Search for the cell housing the specified text and yield its [x, y] center coordinate. 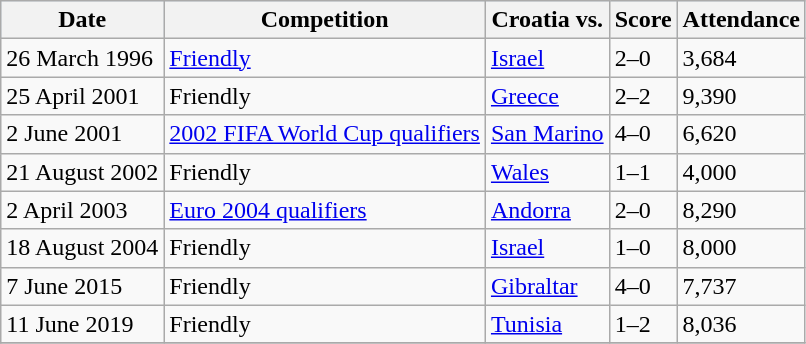
1–1 [643, 172]
2 June 2001 [82, 134]
2 April 2003 [82, 210]
1–0 [643, 248]
7,737 [741, 286]
9,390 [741, 96]
2–2 [643, 96]
Attendance [741, 20]
11 June 2019 [82, 324]
Date [82, 20]
6,620 [741, 134]
7 June 2015 [82, 286]
San Marino [547, 134]
Competition [325, 20]
Gibraltar [547, 286]
Andorra [547, 210]
Tunisia [547, 324]
8,036 [741, 324]
Croatia vs. [547, 20]
4,000 [741, 172]
18 August 2004 [82, 248]
26 March 1996 [82, 58]
8,290 [741, 210]
1–2 [643, 324]
25 April 2001 [82, 96]
8,000 [741, 248]
3,684 [741, 58]
Score [643, 20]
2002 FIFA World Cup qualifiers [325, 134]
Euro 2004 qualifiers [325, 210]
21 August 2002 [82, 172]
Greece [547, 96]
Wales [547, 172]
